Pinpoint the cell where the given text exists, returning its (X, Y) midpoint coordinate. 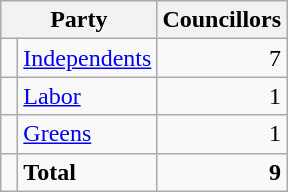
Independents (88, 58)
Greens (88, 134)
Total (88, 172)
9 (222, 172)
Party (79, 20)
Councillors (222, 20)
7 (222, 58)
Labor (88, 96)
